Output the (x, y) coordinate of the center of the cell containing the given text.  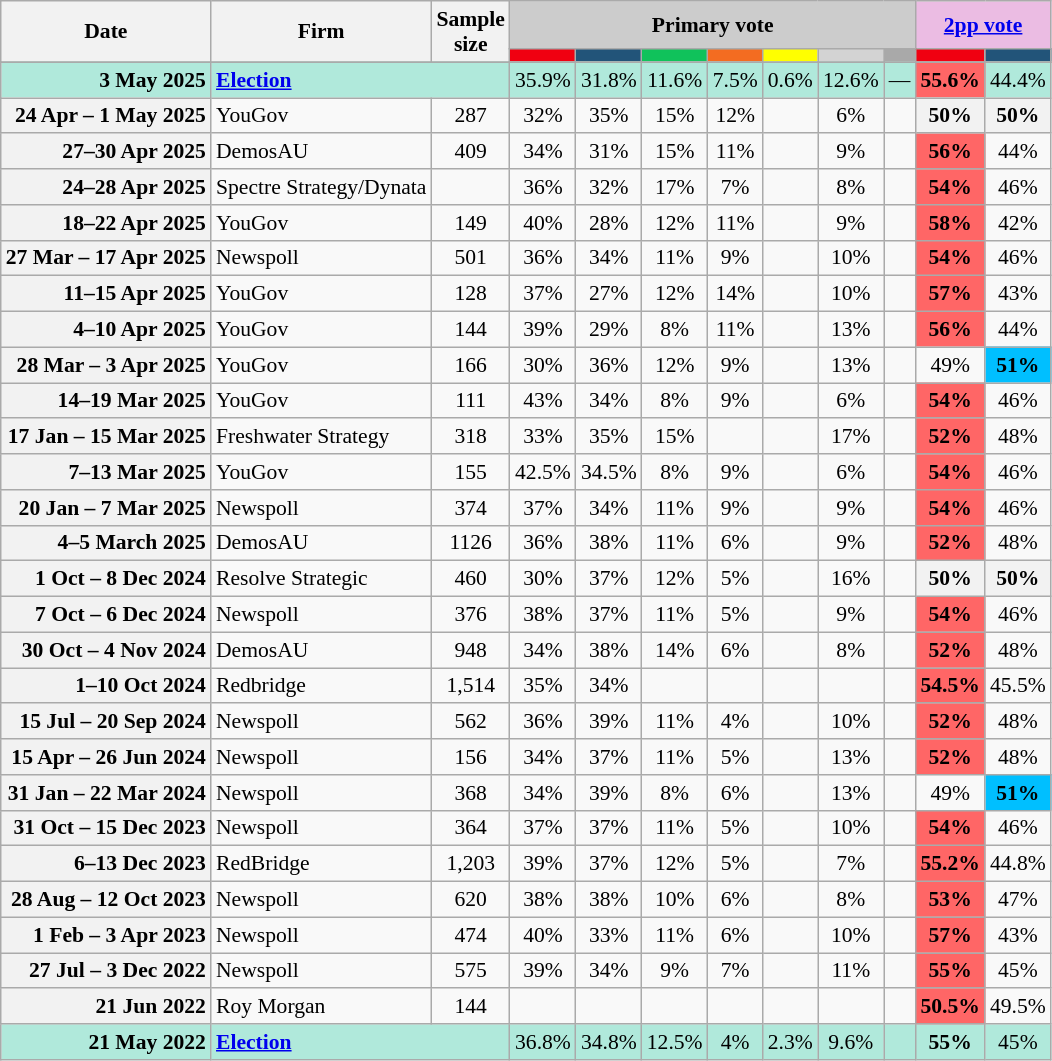
Primary vote (712, 25)
42.5% (543, 472)
Freshwater Strategy (322, 437)
15 Jul – 20 Sep 2024 (106, 722)
128 (470, 294)
364 (470, 828)
Samplesize (470, 32)
24–28 Apr 2025 (106, 187)
55.6% (950, 80)
35.9% (543, 80)
15 Apr – 26 Jun 2024 (106, 757)
460 (470, 579)
9.6% (851, 1042)
7.5% (736, 80)
42% (1018, 223)
58% (950, 223)
3 May 2025 (106, 80)
47% (1018, 900)
Redbridge (322, 686)
18–22 Apr 2025 (106, 223)
Roy Morgan (322, 1007)
20 Jan – 7 Mar 2025 (106, 508)
16% (851, 579)
27% (609, 294)
1,203 (470, 864)
28 Mar – 3 Apr 2025 (106, 365)
4–10 Apr 2025 (106, 330)
0.6% (790, 80)
1126 (470, 543)
12.6% (851, 80)
7 Oct – 6 Dec 2024 (106, 615)
1 Oct – 8 Dec 2024 (106, 579)
Firm (322, 32)
156 (470, 757)
166 (470, 365)
318 (470, 437)
17 Jan – 15 Mar 2025 (106, 437)
149 (470, 223)
2.3% (790, 1042)
28 Aug – 12 Oct 2023 (106, 900)
11.6% (675, 80)
620 (470, 900)
Resolve Strategic (322, 579)
1,514 (470, 686)
287 (470, 116)
24 Apr – 1 May 2025 (106, 116)
Date (106, 32)
4–5 March 2025 (106, 543)
34.8% (609, 1042)
36.8% (543, 1042)
54.5% (950, 686)
155 (470, 472)
31.8% (609, 80)
50.5% (950, 1007)
474 (470, 935)
376 (470, 615)
Spectre Strategy/Dynata (322, 187)
44.8% (1018, 864)
— (900, 80)
948 (470, 650)
28% (609, 223)
562 (470, 722)
1 Feb – 3 Apr 2023 (106, 935)
29% (609, 330)
27–30 Apr 2025 (106, 152)
7–13 Mar 2025 (106, 472)
409 (470, 152)
111 (470, 401)
575 (470, 971)
368 (470, 793)
6–13 Dec 2023 (106, 864)
21 May 2022 (106, 1042)
2pp vote (982, 25)
45.5% (1018, 686)
RedBridge (322, 864)
14–19 Mar 2025 (106, 401)
21 Jun 2022 (106, 1007)
374 (470, 508)
1–10 Oct 2024 (106, 686)
31 Jan – 22 Mar 2024 (106, 793)
53% (950, 900)
31% (609, 152)
27 Mar – 17 Apr 2025 (106, 258)
501 (470, 258)
31 Oct – 15 Dec 2023 (106, 828)
49.5% (1018, 1007)
11–15 Apr 2025 (106, 294)
12.5% (675, 1042)
55.2% (950, 864)
44.4% (1018, 80)
27 Jul – 3 Dec 2022 (106, 971)
30 Oct – 4 Nov 2024 (106, 650)
34.5% (609, 472)
